Return (X, Y) of the center of cell containing provided text 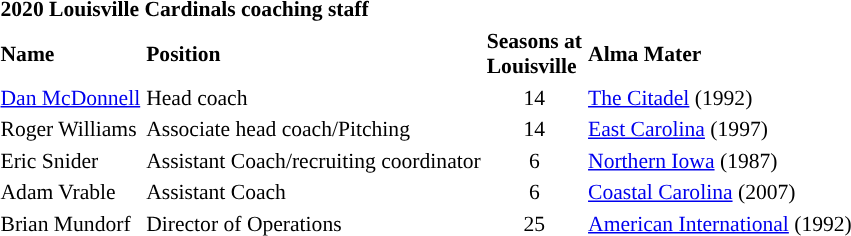
Seasons atLouisville (534, 53)
Position (314, 53)
Head coach (314, 98)
Assistant Coach (314, 192)
Assistant Coach/recruiting coordinator (314, 160)
Associate head coach/Pitching (314, 129)
